Return [X, Y] of the center of cell containing provided text 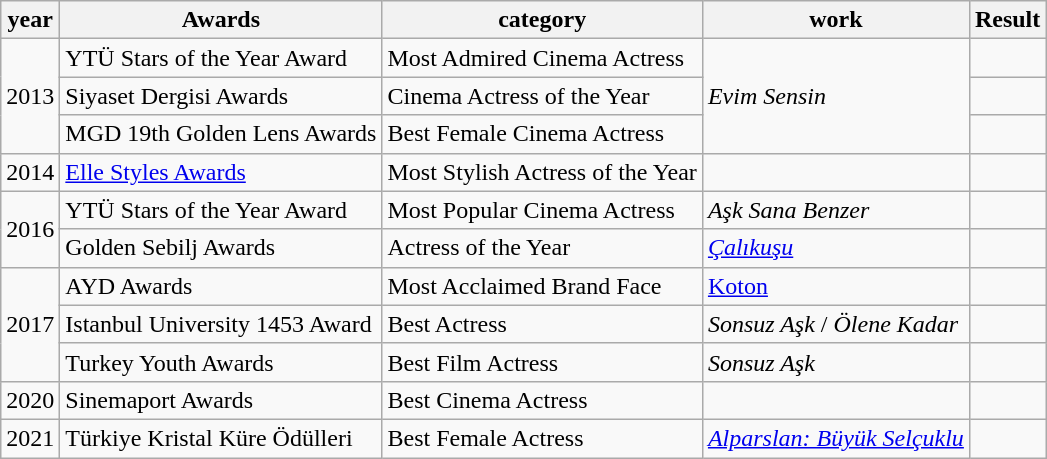
category [542, 20]
Most Popular Cinema Actress [542, 210]
Most Admired Cinema Actress [542, 58]
Best Film Actress [542, 362]
Awards [221, 20]
2013 [30, 96]
Evim Sensin [836, 96]
MGD 19th Golden Lens Awards [221, 134]
2014 [30, 172]
Koton [836, 286]
Best Female Actress [542, 438]
Best Actress [542, 324]
work [836, 20]
Cinema Actress of the Year [542, 96]
year [30, 20]
Turkey Youth Awards [221, 362]
Sonsuz Aşk / Ölene Kadar [836, 324]
Result [1007, 20]
Most Acclaimed Brand Face [542, 286]
Actress of the Year [542, 248]
Elle Styles Awards [221, 172]
Aşk Sana Benzer [836, 210]
2016 [30, 229]
Istanbul University 1453 Award [221, 324]
Best Female Cinema Actress [542, 134]
AYD Awards [221, 286]
Siyaset Dergisi Awards [221, 96]
Alparslan: Büyük Selçuklu [836, 438]
Çalıkuşu [836, 248]
2017 [30, 324]
2020 [30, 400]
Sonsuz Aşk [836, 362]
Golden Sebilj Awards [221, 248]
2021 [30, 438]
Best Cinema Actress [542, 400]
Sinemaport Awards [221, 400]
Most Stylish Actress of the Year [542, 172]
Türkiye Kristal Küre Ödülleri [221, 438]
